Scan for the cell matching the given text and deliver its (X, Y) coordinate at center. 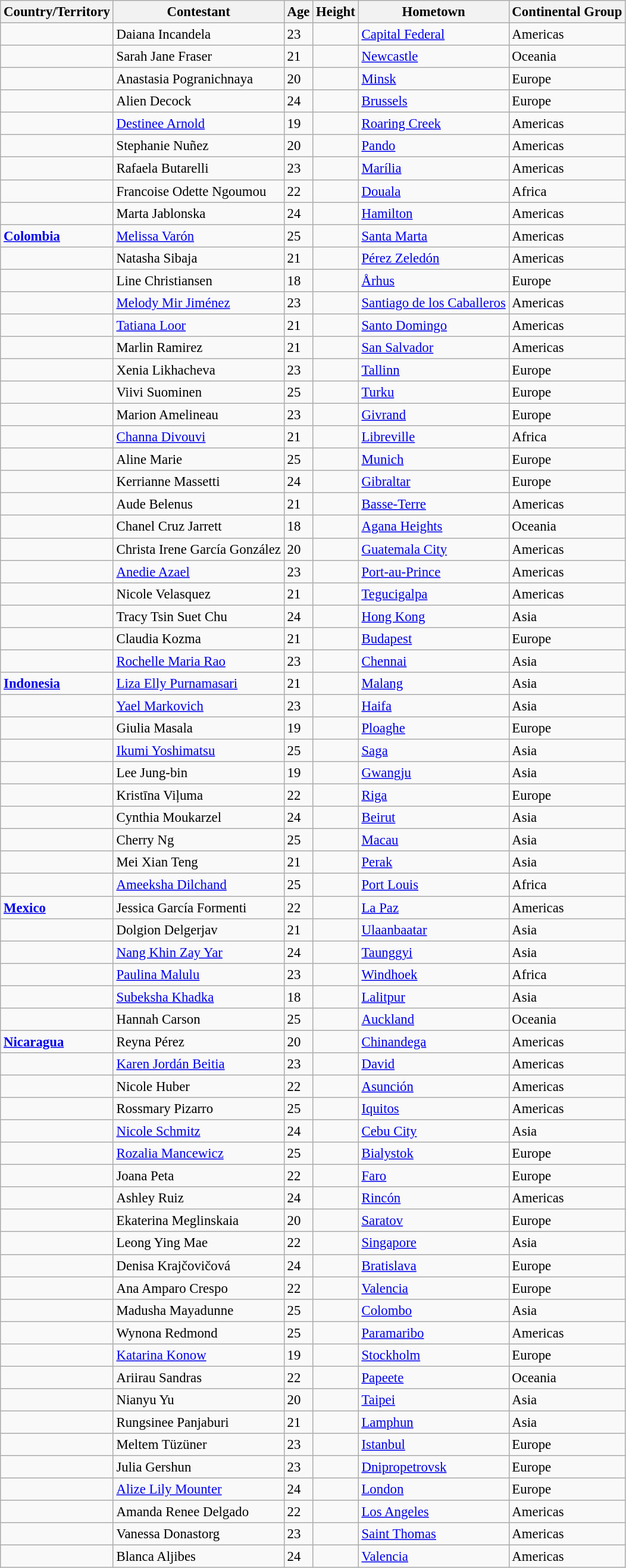
Santiago de los Caballeros (433, 303)
Paramaribo (433, 1333)
Gwangju (433, 773)
Tegucigalpa (433, 594)
Sarah Jane Fraser (199, 57)
Jessica García Formenti (199, 908)
Ikumi Yoshimatsu (199, 751)
Agana Heights (433, 527)
Lamphun (433, 1422)
Colombo (433, 1310)
Los Angeles (433, 1512)
Wynona Redmond (199, 1333)
Continental Group (567, 12)
Budapest (433, 639)
Roaring Creek (433, 124)
Riga (433, 796)
Claudia Kozma (199, 639)
Dnipropetrovsk (433, 1467)
Channa Divouvi (199, 437)
Anedie Azael (199, 572)
Chinandega (433, 1042)
Asunción (433, 1086)
Guatemala City (433, 549)
Bratislava (433, 1265)
Madusha Mayadunne (199, 1310)
Alize Lily Mounter (199, 1489)
Karen Jordán Beitia (199, 1064)
Singapore (433, 1243)
Hometown (433, 12)
Santo Domingo (433, 325)
Rochelle Maria Rao (199, 661)
Saga (433, 751)
Nang Khin Zay Yar (199, 952)
Amanda Renee Delgado (199, 1512)
Minsk (433, 79)
Aude Belenus (199, 504)
Liza Elly Purnamasari (199, 684)
Port-au-Prince (433, 572)
Giulia Masala (199, 728)
Contestant (199, 12)
Rozalia Mancewicz (199, 1154)
Reyna Pérez (199, 1042)
Malang (433, 684)
Nicole Huber (199, 1086)
Marlin Ramirez (199, 348)
Julia Gershun (199, 1467)
Katarina Konow (199, 1355)
Saratov (433, 1221)
Århus (433, 280)
Aline Marie (199, 460)
Libreville (433, 437)
Marília (433, 169)
Windhoek (433, 974)
Nianyu Yu (199, 1400)
Newcastle (433, 57)
Ulaanbaatar (433, 930)
Port Louis (433, 885)
Hong Kong (433, 616)
Beirut (433, 818)
Haifa (433, 706)
Lalitpur (433, 997)
Kristīna Viļuma (199, 796)
Country/Territory (57, 12)
David (433, 1064)
Ashley Ruiz (199, 1198)
Chanel Cruz Jarrett (199, 527)
Rafaela Butarelli (199, 169)
Subeksha Khadka (199, 997)
Pérez Zeledón (433, 258)
Turku (433, 392)
Blanca Aljibes (199, 1557)
San Salvador (433, 348)
Viivi Suominen (199, 392)
Rincón (433, 1198)
Iquitos (433, 1109)
Natasha Sibaja (199, 258)
Joana Peta (199, 1176)
Munich (433, 460)
Age (299, 12)
Ekaterina Meglinskaia (199, 1221)
Stephanie Nuñez (199, 146)
Leong Ying Mae (199, 1243)
Hamilton (433, 213)
London (433, 1489)
Nicaragua (57, 1042)
Height (336, 12)
Nicole Schmitz (199, 1131)
Tracy Tsin Suet Chu (199, 616)
Stockholm (433, 1355)
Christa Irene García González (199, 549)
Nicole Velasquez (199, 594)
Line Christiansen (199, 280)
Tallinn (433, 370)
Tatiana Loor (199, 325)
La Paz (433, 908)
Ariirau Sandras (199, 1377)
Basse-Terre (433, 504)
Givrand (433, 415)
Yael Markovich (199, 706)
Brussels (433, 101)
Alien Decock (199, 101)
Meltem Tüzüner (199, 1445)
Melissa Varón (199, 236)
Papeete (433, 1377)
Daiana Incandela (199, 35)
Ploaghe (433, 728)
Francoise Odette Ngoumou (199, 191)
Rungsinee Panjaburi (199, 1422)
Mei Xian Teng (199, 863)
Saint Thomas (433, 1534)
Dolgion Delgerjav (199, 930)
Taunggyi (433, 952)
Ana Amparo Crespo (199, 1288)
Indonesia (57, 684)
Faro (433, 1176)
Santa Marta (433, 236)
Marta Jablonska (199, 213)
Kerrianne Massetti (199, 482)
Cherry Ng (199, 840)
Ameeksha Dilchand (199, 885)
Gibraltar (433, 482)
Marion Amelineau (199, 415)
Douala (433, 191)
Perak (433, 863)
Auckland (433, 1020)
Paulina Malulu (199, 974)
Hannah Carson (199, 1020)
Destinee Arnold (199, 124)
Bialystok (433, 1154)
Cebu City (433, 1131)
Xenia Likhacheva (199, 370)
Anastasia Pogranichnaya (199, 79)
Lee Jung-bin (199, 773)
Cynthia Moukarzel (199, 818)
Pando (433, 146)
Melody Mir Jiménez (199, 303)
Istanbul (433, 1445)
Macau (433, 840)
Chennai (433, 661)
Capital Federal (433, 35)
Mexico (57, 908)
Rossmary Pizarro (199, 1109)
Colombia (57, 236)
Vanessa Donastorg (199, 1534)
Taipei (433, 1400)
Denisa Krajčovičová (199, 1265)
